From the cell containing the given text, extract its center point as [X, Y] coordinate. 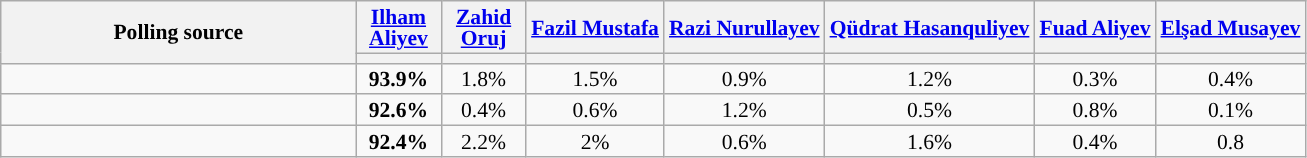
Polling source [178, 32]
Razi Nurullayev [744, 27]
0.5% [930, 110]
1.5% [595, 78]
Fazil Mustafa [595, 27]
0.1% [1231, 110]
1.8% [484, 78]
0.3% [1094, 78]
2% [595, 142]
1.6% [930, 142]
Fuad Aliyev [1094, 27]
Elşad Musayev [1231, 27]
92.6% [398, 110]
0.8 [1231, 142]
2.2% [484, 142]
Zahid Oruj [484, 27]
92.4% [398, 142]
93.9% [398, 78]
0.9% [744, 78]
0.8% [1094, 110]
Qüdrat Hasanquliyev [930, 27]
Ilham Aliyev [398, 27]
